Identify which cell holds the provided text, then report its [X, Y] central coordinate. 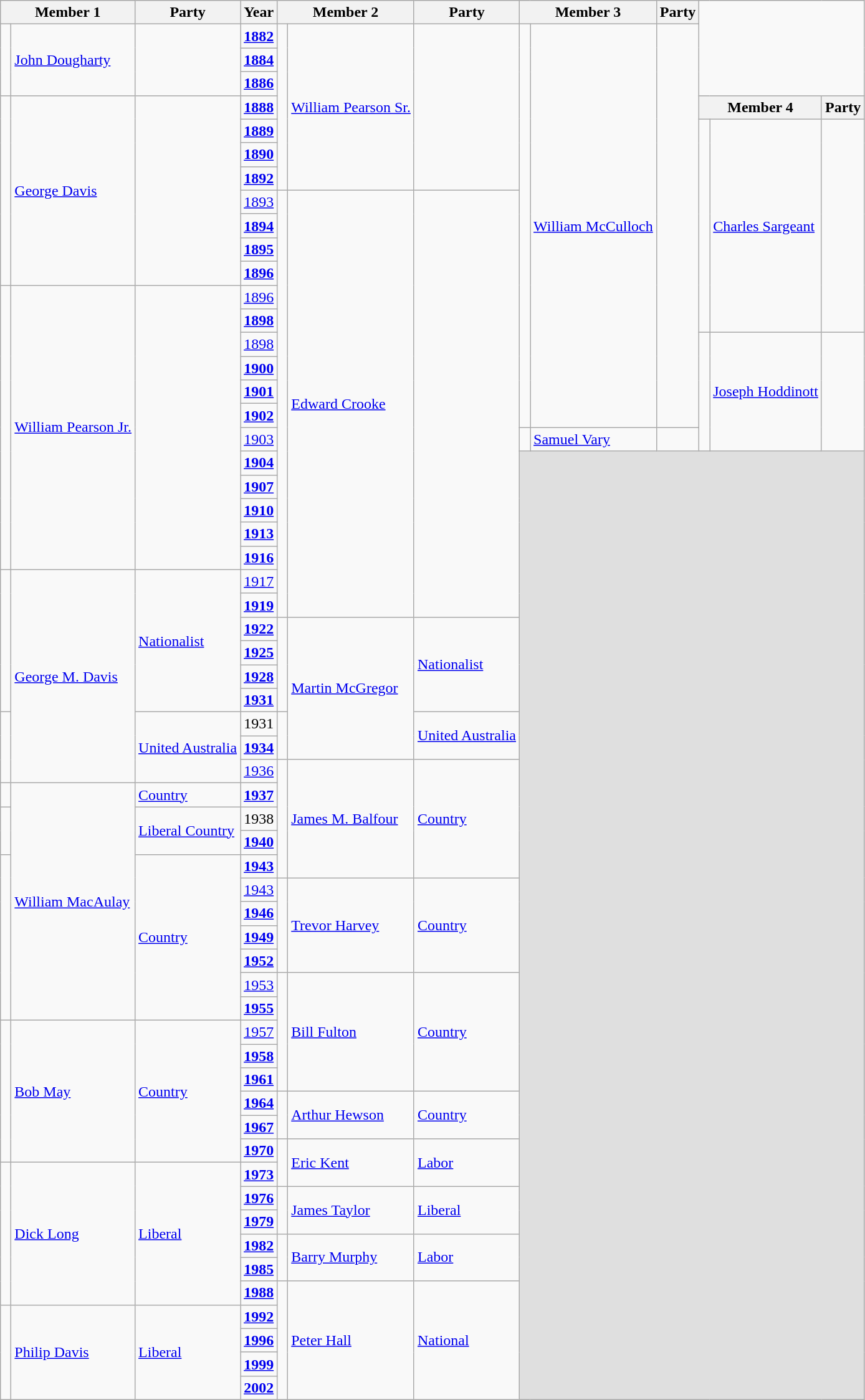
1928 [259, 676]
1964 [259, 1103]
Barry Murphy [351, 1257]
Year [259, 12]
Samuel Vary [593, 439]
2002 [259, 1388]
1902 [259, 416]
1938 [259, 819]
James M. Balfour [351, 819]
1973 [259, 1174]
1888 [259, 107]
1892 [259, 178]
1917 [259, 581]
Arthur Hewson [351, 1115]
Charles Sargeant [766, 226]
1890 [259, 155]
Philip Davis [74, 1352]
1934 [259, 748]
1884 [259, 60]
1976 [259, 1198]
Martin McGregor [351, 688]
William Pearson Sr. [351, 107]
1901 [259, 392]
William MacAulay [74, 902]
1925 [259, 652]
Dick Long [74, 1234]
1957 [259, 1032]
1949 [259, 937]
Liberal Country [188, 831]
1953 [259, 984]
1985 [259, 1269]
1937 [259, 795]
1988 [259, 1293]
Edward Crooke [351, 404]
1913 [259, 534]
1946 [259, 913]
1970 [259, 1151]
1903 [259, 439]
1979 [259, 1222]
Member 1 [68, 12]
1996 [259, 1340]
James Taylor [351, 1210]
1919 [259, 605]
1940 [259, 842]
Eric Kent [351, 1163]
Member 3 [588, 12]
William McCulloch [593, 226]
1886 [259, 83]
1882 [259, 36]
1958 [259, 1056]
1922 [259, 629]
1967 [259, 1127]
National [466, 1340]
Peter Hall [351, 1340]
Bob May [74, 1091]
1955 [259, 1008]
Trevor Harvey [351, 925]
Member 2 [346, 12]
Bill Fulton [351, 1032]
1907 [259, 487]
George Davis [74, 190]
1894 [259, 226]
George M. Davis [74, 677]
1895 [259, 249]
John Dougharty [74, 60]
1961 [259, 1080]
1992 [259, 1317]
1982 [259, 1245]
1893 [259, 202]
1916 [259, 558]
William Pearson Jr. [74, 427]
1999 [259, 1364]
1900 [259, 368]
1910 [259, 510]
Joseph Hoddinott [766, 392]
1904 [259, 463]
1952 [259, 961]
Member 4 [760, 107]
1936 [259, 771]
1889 [259, 131]
